Search for the cell housing the specified text and yield its [X, Y] center coordinate. 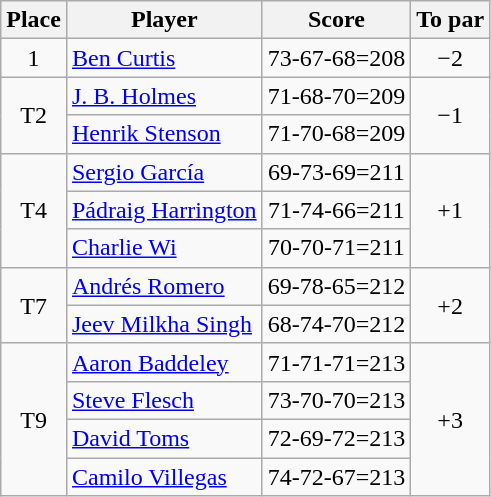
Ben Curtis [164, 58]
Jeev Milkha Singh [164, 324]
Score [336, 20]
74-72-67=213 [336, 477]
+2 [450, 305]
−1 [450, 115]
Player [164, 20]
David Toms [164, 438]
1 [34, 58]
T7 [34, 305]
Sergio García [164, 172]
73-70-70=213 [336, 400]
68-74-70=212 [336, 324]
J. B. Holmes [164, 96]
Camilo Villegas [164, 477]
Andrés Romero [164, 286]
69-73-69=211 [336, 172]
73-67-68=208 [336, 58]
Place [34, 20]
Charlie Wi [164, 248]
71-70-68=209 [336, 134]
T9 [34, 419]
71-71-71=213 [336, 362]
71-68-70=209 [336, 96]
69-78-65=212 [336, 286]
Pádraig Harrington [164, 210]
+3 [450, 419]
−2 [450, 58]
Aaron Baddeley [164, 362]
T2 [34, 115]
T4 [34, 210]
Steve Flesch [164, 400]
72-69-72=213 [336, 438]
To par [450, 20]
Henrik Stenson [164, 134]
70-70-71=211 [336, 248]
71-74-66=211 [336, 210]
+1 [450, 210]
